Return [x, y] of the center of cell containing provided text 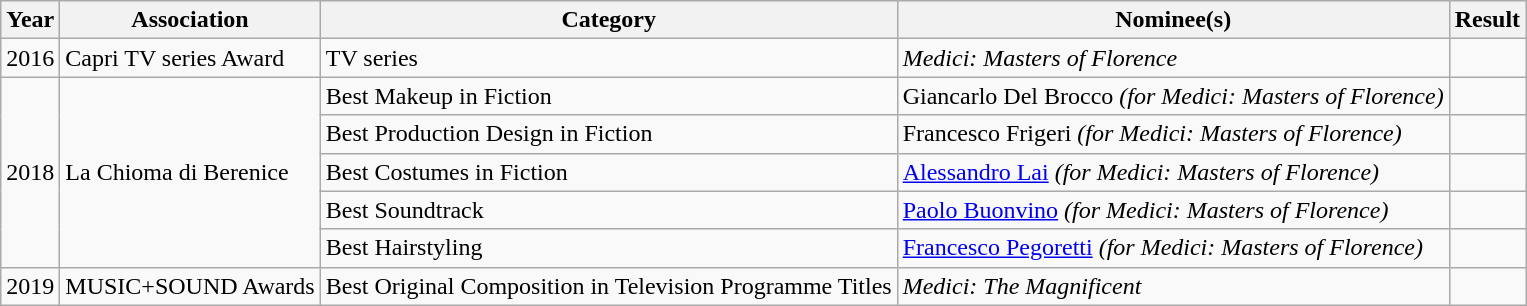
Category [608, 20]
Best Makeup in Fiction [608, 96]
2016 [30, 58]
Medici: The Magnificent [1173, 286]
MUSIC+SOUND Awards [190, 286]
Association [190, 20]
La Chioma di Berenice [190, 172]
Best Production Design in Fiction [608, 134]
Best Soundtrack [608, 210]
Francesco Frigeri (for Medici: Masters of Florence) [1173, 134]
Result [1487, 20]
Best Costumes in Fiction [608, 172]
Year [30, 20]
Best Original Composition in Television Programme Titles [608, 286]
2019 [30, 286]
Alessandro Lai (for Medici: Masters of Florence) [1173, 172]
Best Hairstyling [608, 248]
Nominee(s) [1173, 20]
TV series [608, 58]
Francesco Pegoretti (for Medici: Masters of Florence) [1173, 248]
Medici: Masters of Florence [1173, 58]
Giancarlo Del Brocco (for Medici: Masters of Florence) [1173, 96]
Paolo Buonvino (for Medici: Masters of Florence) [1173, 210]
2018 [30, 172]
Capri TV series Award [190, 58]
